Pinpoint the cell where the given text exists, returning its (x, y) midpoint coordinate. 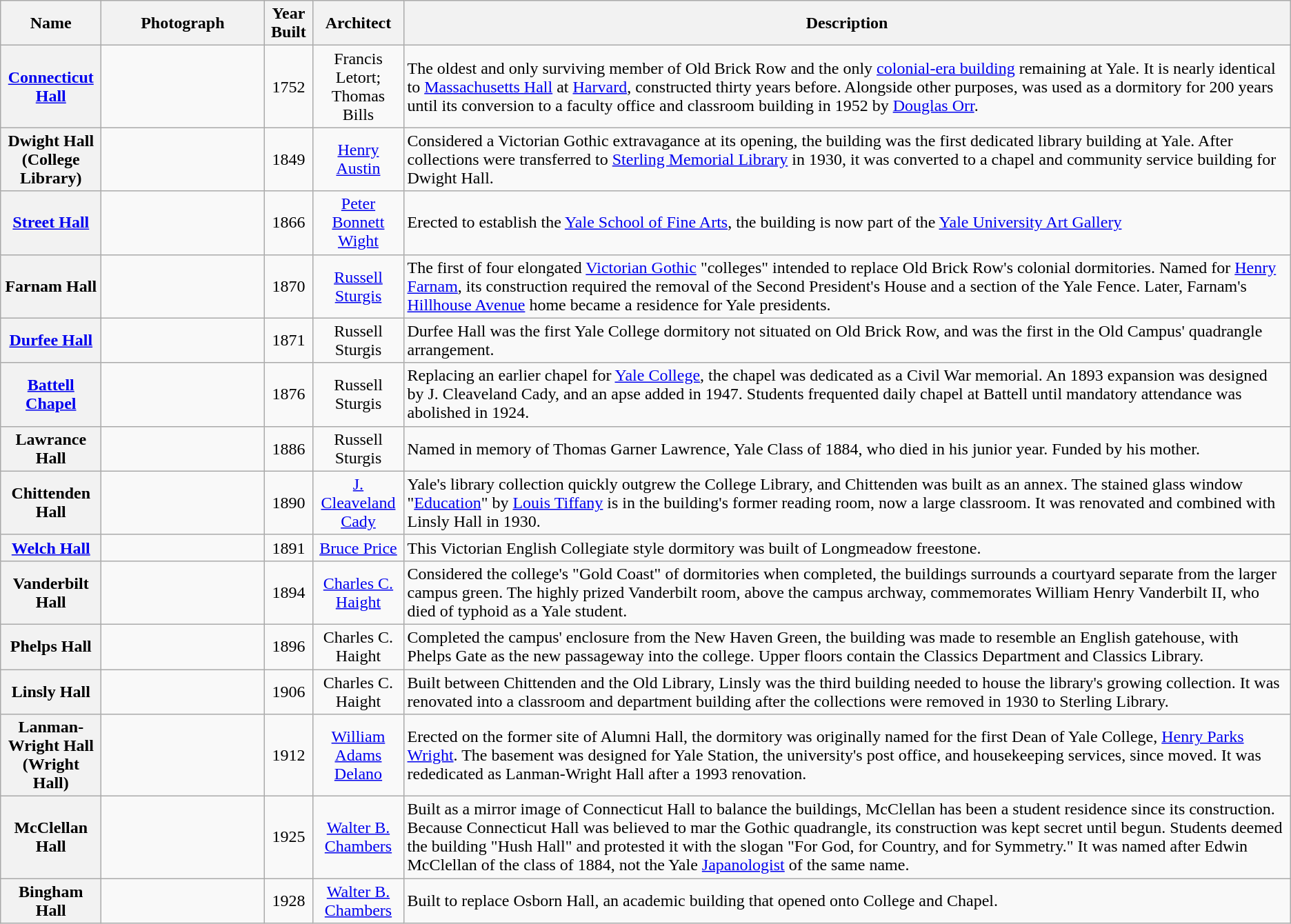
Farnam Hall (51, 286)
Erected to establish the Yale School of Fine Arts, the building is now part of the Yale University Art Gallery (847, 223)
Lawrance Hall (51, 448)
Chittenden Hall (51, 503)
Photograph (183, 23)
Durfee Hall was the first Yale College dormitory not situated on Old Brick Row, and was the first in the Old Campus' quadrangle arrangement. (847, 341)
Named in memory of Thomas Garner Lawrence, Yale Class of 1884, who died in his junior year. Funded by his mother. (847, 448)
Welch Hall (51, 548)
J. Cleaveland Cady (359, 503)
1876 (288, 394)
1891 (288, 548)
Phelps Hall (51, 647)
Henry Austin (359, 159)
1849 (288, 159)
Description (847, 23)
Dwight Hall (College Library) (51, 159)
Name (51, 23)
Linsly Hall (51, 691)
Street Hall (51, 223)
1870 (288, 286)
1894 (288, 592)
McClellan Hall (51, 837)
1912 (288, 756)
Durfee Hall (51, 341)
1752 (288, 87)
Battell Chapel (51, 394)
1928 (288, 901)
Year Built (288, 23)
Vanderbilt Hall (51, 592)
Peter Bonnett Wight (359, 223)
Connecticut Hall (51, 87)
This Victorian English Collegiate style dormitory was built of Longmeadow freestone. (847, 548)
Lanman-Wright Hall (Wright Hall) (51, 756)
1906 (288, 691)
Architect (359, 23)
William Adams Delano (359, 756)
Bingham Hall (51, 901)
Bruce Price (359, 548)
1866 (288, 223)
1890 (288, 503)
1871 (288, 341)
Built to replace Osborn Hall, an academic building that opened onto College and Chapel. (847, 901)
Francis Letort; Thomas Bills (359, 87)
1925 (288, 837)
1886 (288, 448)
1896 (288, 647)
